Find where the given text appears and provide that cell's center as (X, Y) coordinate. 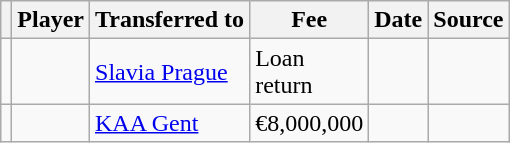
Player (51, 20)
KAA Gent (170, 123)
€8,000,000 (310, 123)
Fee (310, 20)
Source (468, 20)
Transferred to (170, 20)
Date (398, 20)
Loan return (310, 72)
Slavia Prague (170, 72)
